Locate the cell with the specified text and output its [x, y] center coordinate. 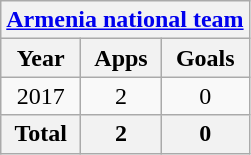
Total [41, 134]
2017 [41, 96]
Apps [122, 58]
Armenia national team [125, 20]
Year [41, 58]
Goals [205, 58]
